Detect which cell encompasses the target text, then output its [X, Y] center coordinate. 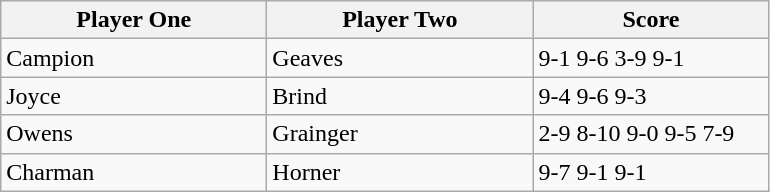
Score [651, 20]
2-9 8-10 9-0 9-5 7-9 [651, 134]
Charman [134, 172]
Player Two [400, 20]
Geaves [400, 58]
Player One [134, 20]
Grainger [400, 134]
Owens [134, 134]
Horner [400, 172]
Joyce [134, 96]
Campion [134, 58]
9-4 9-6 9-3 [651, 96]
9-1 9-6 3-9 9-1 [651, 58]
Brind [400, 96]
9-7 9-1 9-1 [651, 172]
